For the text-containing cell, return its midpoint in (X, Y) coordinate format. 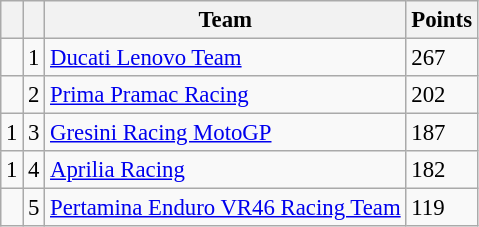
202 (442, 95)
3 (34, 133)
2 (34, 95)
Gresini Racing MotoGP (226, 133)
267 (442, 58)
Pertamina Enduro VR46 Racing Team (226, 208)
5 (34, 208)
Team (226, 20)
Points (442, 20)
Ducati Lenovo Team (226, 58)
119 (442, 208)
187 (442, 133)
Prima Pramac Racing (226, 95)
4 (34, 170)
182 (442, 170)
Aprilia Racing (226, 170)
